Determine the (x, y) coordinate at the center of the cell enclosing the given text.  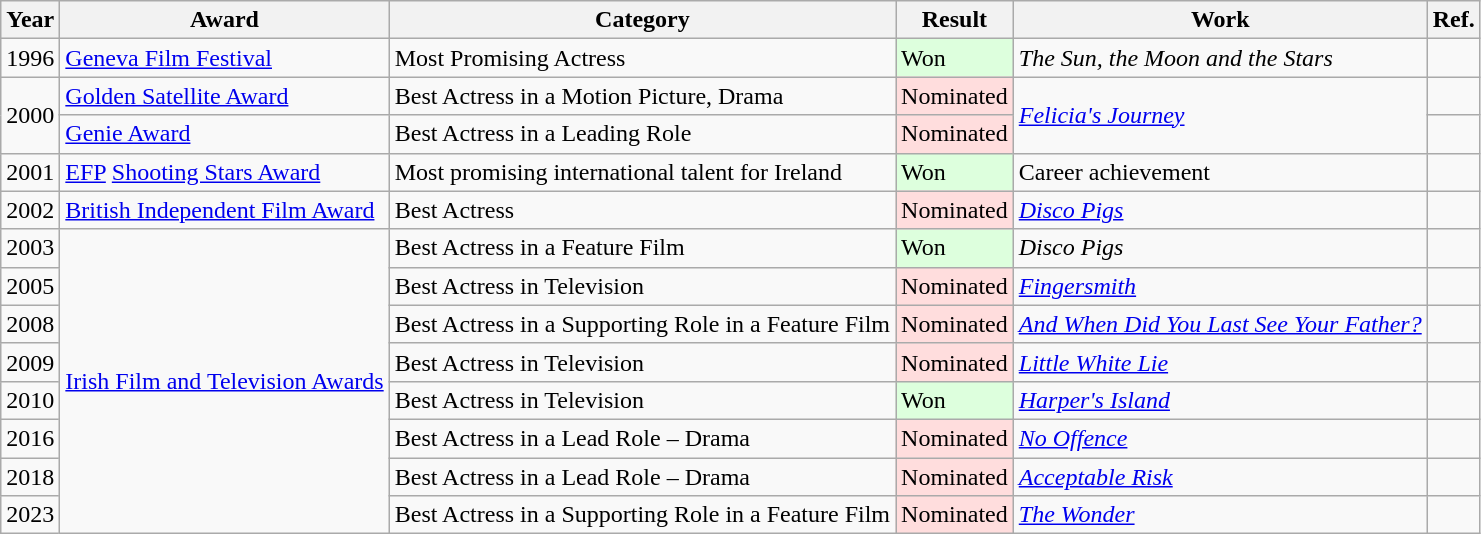
Best Actress in a Leading Role (642, 134)
Geneva Film Festival (224, 58)
Little White Lie (1220, 362)
Golden Satellite Award (224, 96)
Year (30, 20)
2023 (30, 515)
And When Did You Last See Your Father? (1220, 324)
1996 (30, 58)
2009 (30, 362)
EFP Shooting Stars Award (224, 172)
2018 (30, 477)
2003 (30, 248)
Category (642, 20)
The Sun, the Moon and the Stars (1220, 58)
Best Actress in a Feature Film (642, 248)
Work (1220, 20)
Most promising international talent for Ireland (642, 172)
Genie Award (224, 134)
Fingersmith (1220, 286)
British Independent Film Award (224, 210)
Award (224, 20)
2000 (30, 115)
2016 (30, 438)
Irish Film and Television Awards (224, 381)
Most Promising Actress (642, 58)
2002 (30, 210)
Best Actress in a Motion Picture, Drama (642, 96)
Best Actress (642, 210)
Result (955, 20)
2010 (30, 400)
Felicia's Journey (1220, 115)
The Wonder (1220, 515)
Acceptable Risk (1220, 477)
2008 (30, 324)
Career achievement (1220, 172)
Ref. (1454, 20)
Harper's Island (1220, 400)
No Offence (1220, 438)
2005 (30, 286)
2001 (30, 172)
